For the text-containing cell, return its midpoint in [x, y] coordinate format. 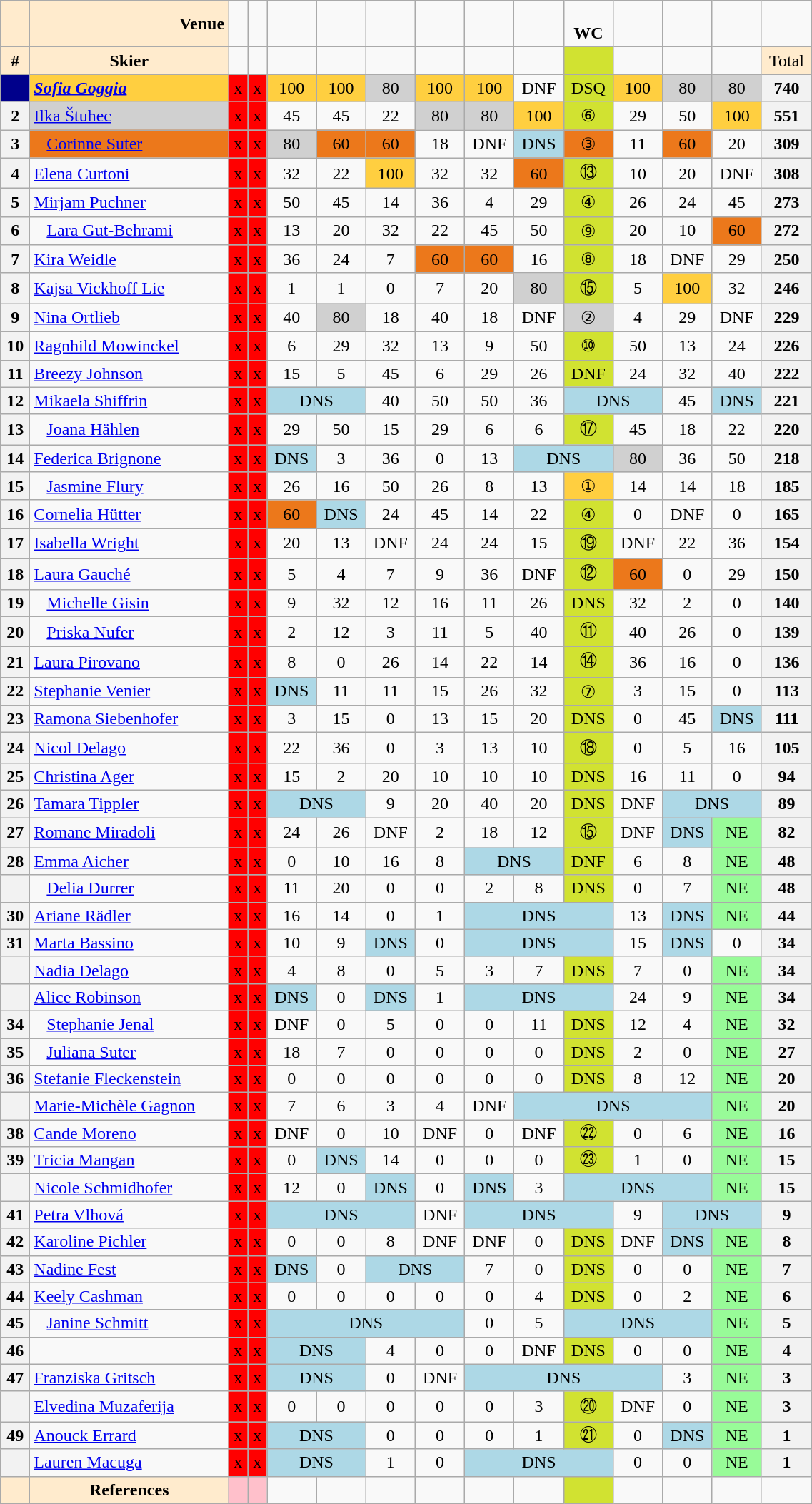
Lara Gut-Behrami [129, 231]
⑨ [588, 231]
Anouck Errard [129, 1435]
Michelle Gisin [129, 603]
Karoline Pichler [129, 1242]
94 [787, 776]
Christina Ager [129, 776]
③ [588, 144]
Stefanie Fleckenstein [129, 1079]
43 [16, 1269]
Lauren Macuga [129, 1463]
150 [787, 574]
⑳ [588, 1407]
185 [787, 486]
Mirjam Puchner [129, 203]
⑧ [588, 259]
⑥ [588, 116]
Emma Aicher [129, 861]
Breezy Johnson [129, 374]
Isabella Wright [129, 544]
30 [16, 916]
105 [787, 748]
⑪ [588, 631]
221 [787, 401]
② [588, 318]
38 [16, 1133]
39 [16, 1160]
28 [16, 861]
㉑ [588, 1435]
551 [787, 116]
⑭ [588, 663]
Romane Miradoli [129, 833]
Total [787, 61]
Franziska Gritsch [129, 1378]
220 [787, 430]
Alice Robinson [129, 997]
Marie-Michèle Gagnon [129, 1106]
Delia Durrer [129, 888]
Tamara Tippler [129, 803]
273 [787, 203]
Nicol Delago [129, 748]
218 [787, 458]
165 [787, 514]
⑰ [588, 430]
Marta Bassino [129, 943]
Stephanie Jenal [129, 1024]
Cande Moreno [129, 1133]
Corinne Suter [129, 144]
89 [787, 803]
Sofia Goggia [129, 88]
35 [16, 1052]
Elena Curtoni [129, 173]
Venue [129, 24]
226 [787, 346]
272 [787, 231]
Ragnhild Mowinckel [129, 346]
229 [787, 318]
49 [16, 1435]
309 [787, 144]
Joana Hählen [129, 430]
21 [16, 663]
Ilka Štuhec [129, 116]
23 [16, 719]
Petra Vlhová [129, 1215]
Laura Gauché [129, 574]
Kira Weidle [129, 259]
111 [787, 719]
Ariane Rädler [129, 916]
# [16, 61]
References [129, 1490]
47 [16, 1378]
㉓ [588, 1160]
Nina Ortlieb [129, 318]
41 [16, 1215]
222 [787, 374]
Cornelia Hütter [129, 514]
WC [588, 24]
Kajsa Vickhoff Lie [129, 289]
⑲ [588, 544]
Ramona Siebenhofer [129, 719]
Nicole Schmidhofer [129, 1188]
31 [16, 943]
Tricia Mangan [129, 1160]
46 [16, 1350]
⑱ [588, 748]
17 [16, 544]
Priska Nufer [129, 631]
82 [787, 833]
Nadine Fest [129, 1269]
308 [787, 173]
Juliana Suter [129, 1052]
Janine Schmitt [129, 1323]
⑦ [588, 691]
⑬ [588, 173]
139 [787, 631]
Laura Pirovano [129, 663]
DSQ [588, 88]
740 [787, 88]
42 [16, 1242]
250 [787, 259]
25 [16, 776]
246 [787, 289]
Federica Brignone [129, 458]
136 [787, 663]
Elvedina Muzaferija [129, 1407]
19 [16, 603]
140 [787, 603]
Mikaela Shiffrin [129, 401]
㉒ [588, 1133]
Keely Cashman [129, 1296]
154 [787, 544]
113 [787, 691]
⑩ [588, 346]
Skier [129, 61]
Stephanie Venier [129, 691]
Jasmine Flury [129, 486]
① [588, 486]
Nadia Delago [129, 970]
⑫ [588, 574]
